From the cell containing the given text, extract its center point as [x, y] coordinate. 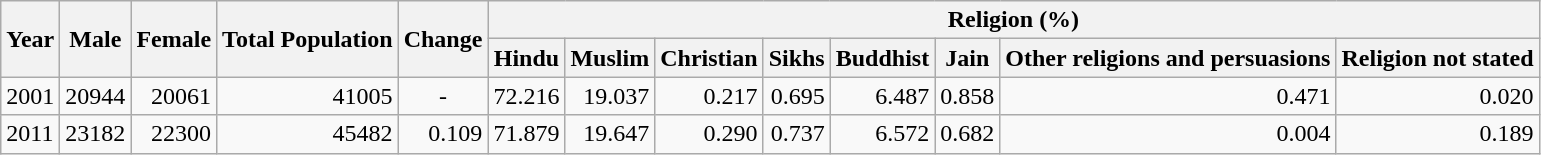
0.217 [709, 96]
Buddhist [882, 58]
2011 [30, 134]
0.695 [796, 96]
Hindu [526, 58]
0.189 [1438, 134]
Total Population [308, 39]
Jain [968, 58]
23182 [96, 134]
Religion not stated [1438, 58]
0.020 [1438, 96]
0.004 [1168, 134]
6.487 [882, 96]
19.037 [610, 96]
Muslim [610, 58]
Change [443, 39]
45482 [308, 134]
Other religions and persuasions [1168, 58]
20061 [174, 96]
19.647 [610, 134]
2001 [30, 96]
22300 [174, 134]
Religion (%) [1014, 20]
0.858 [968, 96]
Female [174, 39]
0.471 [1168, 96]
0.737 [796, 134]
72.216 [526, 96]
71.879 [526, 134]
- [443, 96]
Male [96, 39]
20944 [96, 96]
0.290 [709, 134]
0.682 [968, 134]
0.109 [443, 134]
41005 [308, 96]
Christian [709, 58]
6.572 [882, 134]
Sikhs [796, 58]
Year [30, 39]
